Detect which cell encompasses the target text, then output its [x, y] center coordinate. 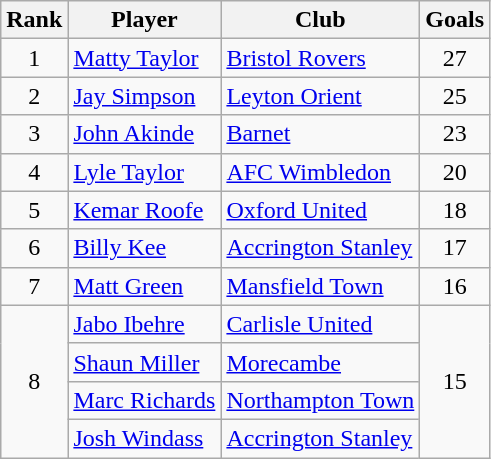
Carlisle United [320, 324]
Shaun Miller [144, 362]
2 [34, 96]
AFC Wimbledon [320, 172]
Rank [34, 20]
Northampton Town [320, 400]
Oxford United [320, 210]
Jay Simpson [144, 96]
4 [34, 172]
John Akinde [144, 134]
Player [144, 20]
Matt Green [144, 286]
6 [34, 248]
20 [455, 172]
Goals [455, 20]
Morecambe [320, 362]
Lyle Taylor [144, 172]
Barnet [320, 134]
17 [455, 248]
Kemar Roofe [144, 210]
Club [320, 20]
Leyton Orient [320, 96]
5 [34, 210]
8 [34, 381]
25 [455, 96]
27 [455, 58]
Josh Windass [144, 438]
Jabo Ibehre [144, 324]
3 [34, 134]
Bristol Rovers [320, 58]
1 [34, 58]
18 [455, 210]
7 [34, 286]
23 [455, 134]
Matty Taylor [144, 58]
Mansfield Town [320, 286]
15 [455, 381]
Billy Kee [144, 248]
16 [455, 286]
Marc Richards [144, 400]
